Output the [x, y] coordinate of the center of the cell containing the given text.  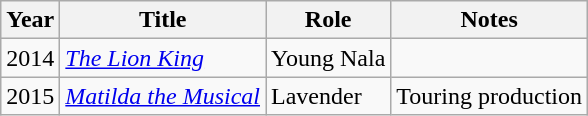
The Lion King [163, 58]
2015 [30, 96]
Role [328, 20]
Title [163, 20]
Notes [490, 20]
Lavender [328, 96]
Matilda the Musical [163, 96]
Young Nala [328, 58]
2014 [30, 58]
Touring production [490, 96]
Year [30, 20]
